Search for the cell housing the specified text and yield its [X, Y] center coordinate. 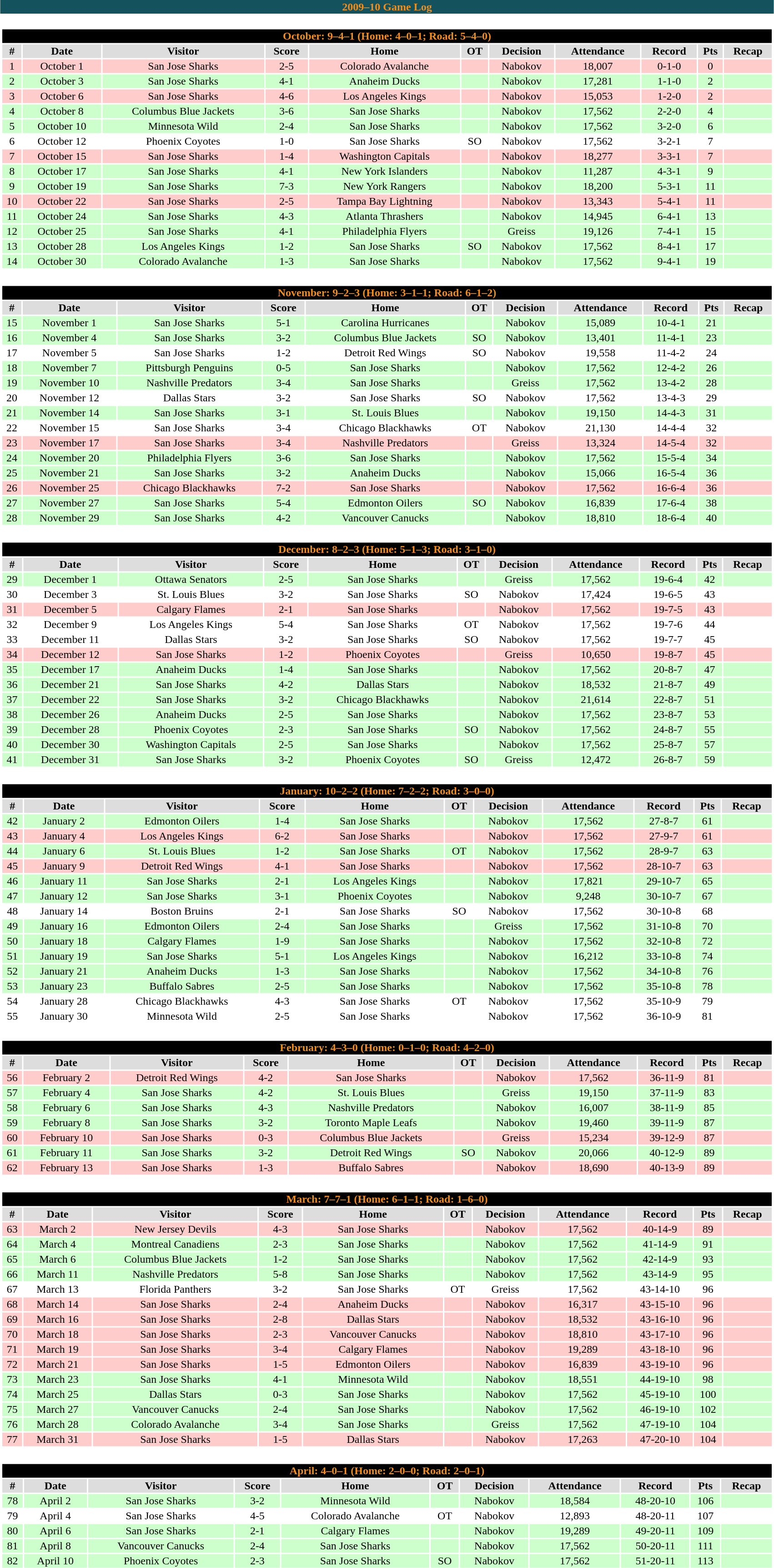
12 [12, 232]
October 17 [62, 172]
November 12 [70, 398]
March 19 [57, 1349]
15,066 [600, 473]
7-3 [286, 186]
February 8 [66, 1123]
New York Rangers [385, 186]
22 [12, 428]
19-7-6 [668, 625]
1-0 [286, 142]
16,317 [583, 1305]
85 [709, 1108]
21-8-7 [668, 685]
February 10 [66, 1138]
5-8 [280, 1275]
25-8-7 [668, 745]
62 [12, 1168]
111 [705, 1546]
Pittsburgh Penguins [189, 368]
36-10-9 [664, 1016]
21,130 [600, 428]
December 17 [70, 669]
19-8-7 [668, 655]
December 3 [70, 595]
4-3-1 [669, 172]
1 [12, 66]
16,007 [594, 1108]
November 15 [70, 428]
March 18 [57, 1335]
6-2 [282, 836]
0-1-0 [669, 66]
November 14 [70, 413]
4-5 [257, 1516]
3-3-1 [669, 156]
Montreal Canadiens [176, 1244]
58 [12, 1108]
49-20-11 [655, 1531]
October: 9–4–1 (Home: 4–0–1; Road: 5–4–0) [387, 36]
35-10-9 [664, 1001]
28-9-7 [664, 851]
35-10-8 [664, 986]
17,281 [598, 81]
13,401 [600, 338]
January 28 [64, 1001]
October 15 [62, 156]
71 [12, 1349]
18,690 [594, 1168]
43-14-10 [660, 1289]
December: 8–2–3 (Home: 5–1–3; Road: 3–1–0) [387, 549]
February 11 [66, 1153]
18,277 [598, 156]
October 3 [62, 81]
March 27 [57, 1409]
75 [12, 1409]
43-17-10 [660, 1335]
January 23 [64, 986]
93 [708, 1259]
48-20-10 [655, 1501]
18 [12, 368]
17,263 [583, 1439]
3 [12, 96]
17,821 [588, 881]
40-14-9 [660, 1229]
January 2 [64, 821]
56 [12, 1078]
April 10 [55, 1561]
October 10 [62, 126]
March 4 [57, 1244]
102 [708, 1409]
16 [12, 338]
March 2 [57, 1229]
30-10-8 [664, 911]
24-8-7 [668, 729]
October 30 [62, 262]
January: 10–2–2 (Home: 7–2–2; Road: 3–0–0) [387, 791]
March: 7–7–1 (Home: 6–1–1; Road: 1–6–0) [387, 1199]
March 16 [57, 1319]
8 [12, 172]
66 [12, 1275]
0-5 [283, 368]
April 8 [55, 1546]
2-8 [280, 1319]
October 28 [62, 246]
17,424 [596, 595]
11-4-2 [670, 353]
January 30 [64, 1016]
95 [708, 1275]
December 22 [70, 699]
3-2-1 [669, 142]
7-2 [283, 488]
19-7-7 [668, 639]
Boston Bruins [182, 911]
18-6-4 [670, 518]
February 4 [66, 1093]
34-10-8 [664, 971]
March 31 [57, 1439]
March 13 [57, 1289]
43-14-9 [660, 1275]
April 4 [55, 1516]
January 4 [64, 836]
November: 9–2–3 (Home: 3–1–1; Road: 6–1–2) [387, 293]
19,460 [594, 1123]
October 12 [62, 142]
February 6 [66, 1108]
45-19-10 [660, 1395]
January 19 [64, 956]
14-5-4 [670, 443]
18,007 [598, 66]
15,234 [594, 1138]
52 [12, 971]
December 5 [70, 609]
October 24 [62, 216]
18,584 [575, 1501]
27-8-7 [664, 821]
16-6-4 [670, 488]
47-19-10 [660, 1425]
November 4 [70, 338]
December 21 [70, 685]
83 [709, 1093]
41-14-9 [660, 1244]
50 [12, 941]
December 12 [70, 655]
November 7 [70, 368]
15,089 [600, 323]
October 8 [62, 111]
14,945 [598, 216]
82 [12, 1561]
1-9 [282, 941]
Atlanta Thrashers [385, 216]
47-20-10 [660, 1439]
11,287 [598, 172]
December 1 [70, 579]
26-8-7 [668, 759]
1-2-0 [669, 96]
2-2-0 [669, 111]
January 9 [64, 866]
16-5-4 [670, 473]
16,212 [588, 956]
11-4-1 [670, 338]
10,650 [596, 655]
30-10-7 [664, 896]
19-7-5 [668, 609]
14-4-4 [670, 428]
43-18-10 [660, 1349]
5 [12, 126]
January 16 [64, 926]
3-2-0 [669, 126]
98 [708, 1379]
41 [12, 759]
January 21 [64, 971]
27 [12, 503]
December 30 [70, 745]
January 11 [64, 881]
21,614 [596, 699]
39-11-9 [667, 1123]
Florida Panthers [176, 1289]
46 [12, 881]
12,472 [596, 759]
15-5-4 [670, 458]
December 26 [70, 715]
33 [12, 639]
6-4-1 [669, 216]
9,248 [588, 896]
13,324 [600, 443]
22-8-7 [668, 699]
107 [705, 1516]
54 [12, 1001]
40-13-9 [667, 1168]
November 1 [70, 323]
December 31 [70, 759]
10 [12, 202]
October 1 [62, 66]
Ottawa Senators [191, 579]
50-20-11 [655, 1546]
5-3-1 [669, 186]
80 [12, 1531]
60 [12, 1138]
April 2 [55, 1501]
November 29 [70, 518]
100 [708, 1395]
0 [710, 66]
December 28 [70, 729]
Tampa Bay Lightning [385, 202]
November 21 [70, 473]
14-4-3 [670, 413]
2009–10 Game Log [387, 7]
12-4-2 [670, 368]
March 14 [57, 1305]
109 [705, 1531]
64 [12, 1244]
December 11 [70, 639]
29-10-7 [664, 881]
9-4-1 [669, 262]
35 [12, 669]
33-10-8 [664, 956]
19-6-5 [668, 595]
1-1-0 [669, 81]
January 6 [64, 851]
7-4-1 [669, 232]
November 20 [70, 458]
27-9-7 [664, 836]
43-16-10 [660, 1319]
20,066 [594, 1153]
October 22 [62, 202]
19,126 [598, 232]
March 6 [57, 1259]
38-11-9 [667, 1108]
48 [12, 911]
28-10-7 [664, 866]
44-19-10 [660, 1379]
October 6 [62, 96]
November 27 [70, 503]
January 12 [64, 896]
37 [12, 699]
20 [12, 398]
December 9 [70, 625]
Toronto Maple Leafs [371, 1123]
32-10-8 [664, 941]
4-6 [286, 96]
42-14-9 [660, 1259]
5-4-1 [669, 202]
23-8-7 [668, 715]
14 [12, 262]
January 18 [64, 941]
March 23 [57, 1379]
March 28 [57, 1425]
77 [12, 1439]
19,558 [600, 353]
New Jersey Devils [176, 1229]
January 14 [64, 911]
November 25 [70, 488]
New York Islanders [385, 172]
March 25 [57, 1395]
46-19-10 [660, 1409]
19-6-4 [668, 579]
October 25 [62, 232]
43-19-10 [660, 1365]
13-4-3 [670, 398]
30 [12, 595]
10-4-1 [670, 323]
69 [12, 1319]
18,200 [598, 186]
113 [705, 1561]
March 21 [57, 1365]
February: 4–3–0 (Home: 0–1–0; Road: 4–2–0) [387, 1048]
Carolina Hurricanes [385, 323]
20-8-7 [668, 669]
November 5 [70, 353]
106 [705, 1501]
November 17 [70, 443]
39 [12, 729]
13-4-2 [670, 383]
31-10-8 [664, 926]
March 11 [57, 1275]
73 [12, 1379]
April 6 [55, 1531]
48-20-11 [655, 1516]
13,343 [598, 202]
February 13 [66, 1168]
91 [708, 1244]
15,053 [598, 96]
37-11-9 [667, 1093]
43-15-10 [660, 1305]
40-12-9 [667, 1153]
8-4-1 [669, 246]
February 2 [66, 1078]
November 10 [70, 383]
12,893 [575, 1516]
April: 4–0–1 (Home: 2–0–0; Road: 2–0–1) [387, 1471]
17-6-4 [670, 503]
18,551 [583, 1379]
36-11-9 [667, 1078]
25 [12, 473]
51-20-11 [655, 1561]
39-12-9 [667, 1138]
October 19 [62, 186]
